Pinpoint the cell where the given text exists, returning its (x, y) midpoint coordinate. 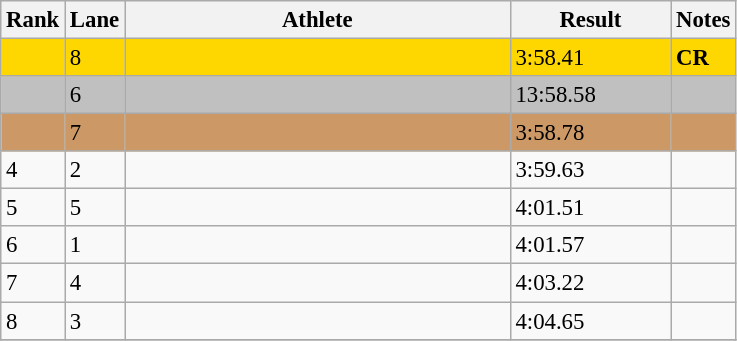
4:01.57 (590, 245)
4:01.51 (590, 208)
13:58.58 (590, 95)
Result (590, 20)
4:03.22 (590, 283)
2 (95, 170)
Lane (95, 20)
3:58.41 (590, 58)
Rank (33, 20)
CR (704, 58)
3:59.63 (590, 170)
3:58.78 (590, 133)
4:04.65 (590, 321)
Athlete (318, 20)
3 (95, 321)
Notes (704, 20)
1 (95, 245)
